Determine the [x, y] coordinate at the center of the cell enclosing the given text.  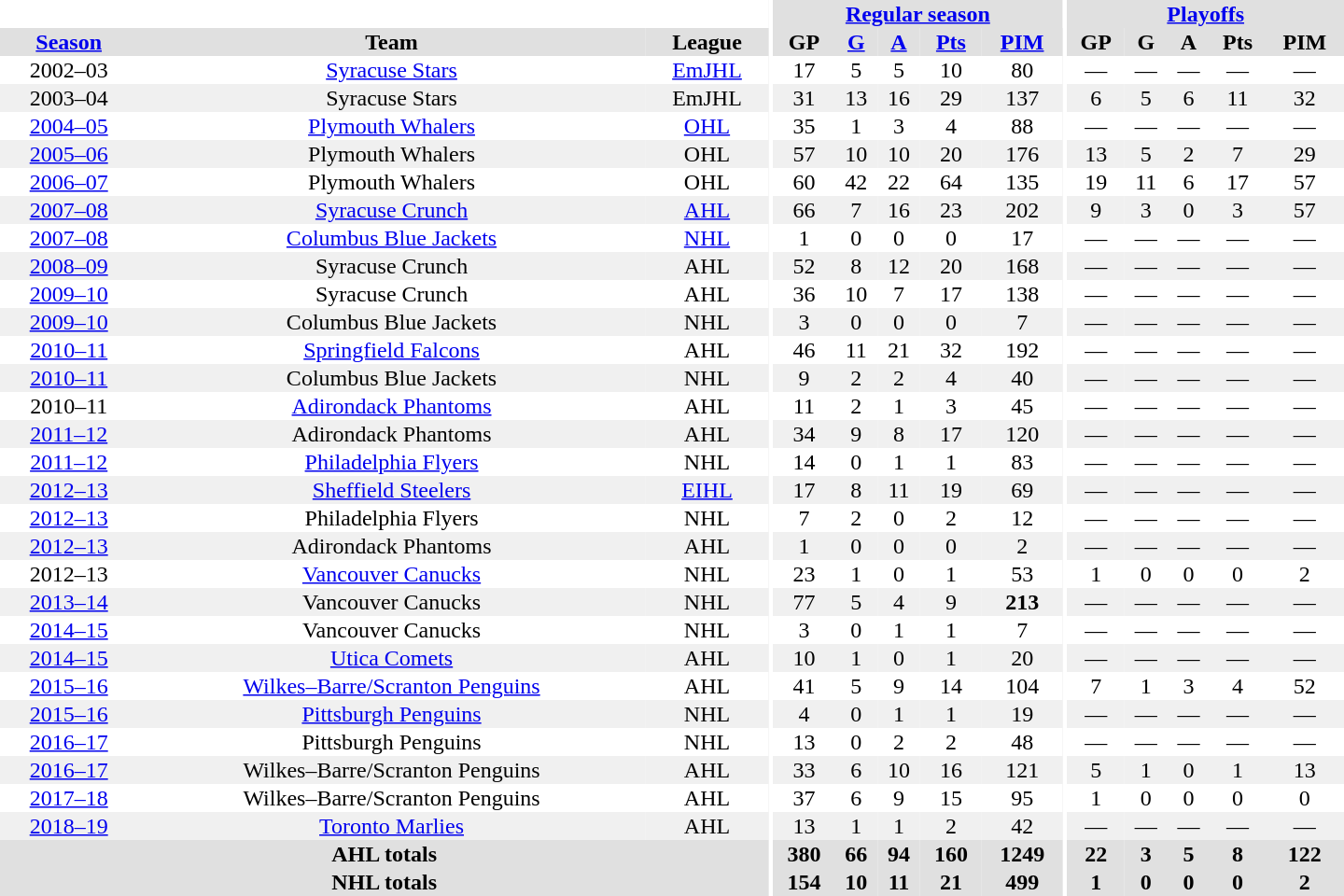
2003–04 [69, 98]
Season [69, 42]
380 [804, 854]
192 [1022, 350]
35 [804, 126]
83 [1022, 462]
135 [1022, 182]
Sheffield Steelers [391, 490]
104 [1022, 686]
69 [1022, 490]
2004–05 [69, 126]
499 [1022, 882]
122 [1305, 854]
33 [804, 770]
154 [804, 882]
31 [804, 98]
2017–18 [69, 798]
2002–03 [69, 70]
1249 [1022, 854]
2006–07 [69, 182]
15 [951, 798]
Playoffs [1206, 14]
168 [1022, 266]
48 [1022, 742]
EIHL [707, 490]
2005–06 [69, 154]
138 [1022, 294]
120 [1022, 434]
Utica Comets [391, 658]
36 [804, 294]
94 [899, 854]
213 [1022, 602]
202 [1022, 210]
2008–09 [69, 266]
121 [1022, 770]
34 [804, 434]
46 [804, 350]
League [707, 42]
Regular season [917, 14]
45 [1022, 406]
Team [391, 42]
95 [1022, 798]
137 [1022, 98]
37 [804, 798]
160 [951, 854]
Toronto Marlies [391, 826]
2013–14 [69, 602]
88 [1022, 126]
176 [1022, 154]
53 [1022, 574]
60 [804, 182]
2018–19 [69, 826]
AHL totals [385, 854]
77 [804, 602]
80 [1022, 70]
Springfield Falcons [391, 350]
40 [1022, 378]
41 [804, 686]
NHL totals [385, 882]
64 [951, 182]
